Return (X, Y) of the center of cell containing provided text 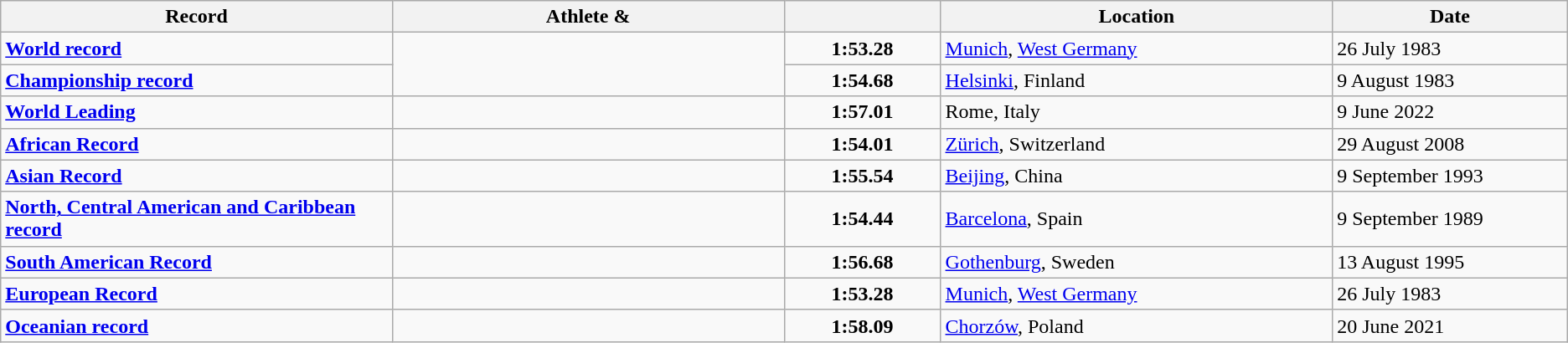
Oceanian record (197, 325)
World Leading (197, 112)
Gothenburg, Sweden (1137, 262)
Chorzów, Poland (1137, 325)
Rome, Italy (1137, 112)
European Record (197, 294)
1:54.01 (863, 144)
Date (1451, 17)
9 June 2022 (1451, 112)
9 September 1993 (1451, 176)
North, Central American and Caribbean record (197, 219)
South American Record (197, 262)
Record (197, 17)
20 June 2021 (1451, 325)
Zürich, Switzerland (1137, 144)
Helsinki, Finland (1137, 80)
African Record (197, 144)
Location (1137, 17)
29 August 2008 (1451, 144)
Athlete & (588, 17)
World record (197, 49)
1:54.44 (863, 219)
Championship record (197, 80)
1:57.01 (863, 112)
Asian Record (197, 176)
9 September 1989 (1451, 219)
1:56.68 (863, 262)
Barcelona, Spain (1137, 219)
1:54.68 (863, 80)
13 August 1995 (1451, 262)
Beijing, China (1137, 176)
9 August 1983 (1451, 80)
1:55.54 (863, 176)
1:58.09 (863, 325)
